Search for the cell housing the specified text and yield its (x, y) center coordinate. 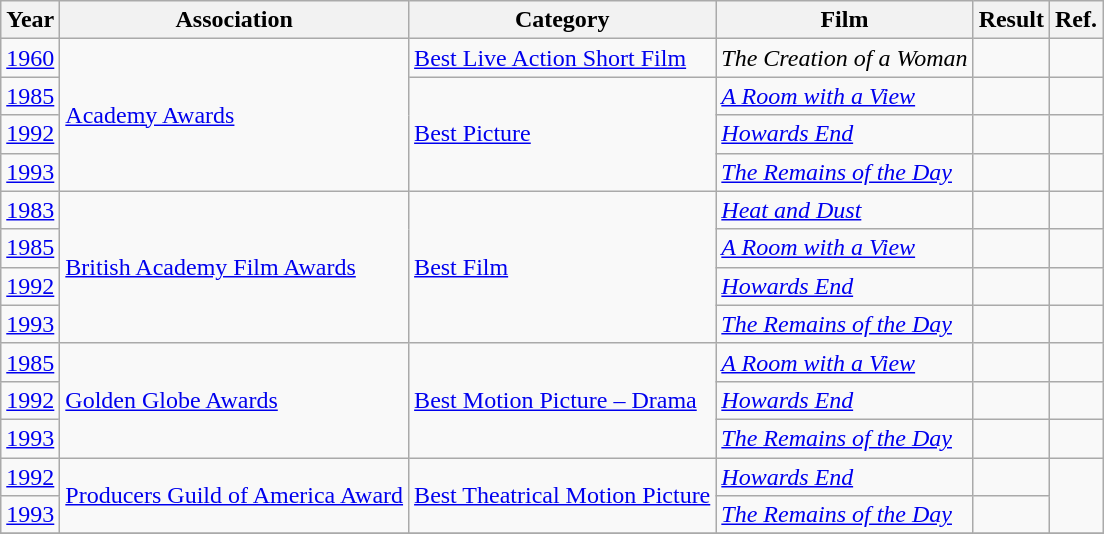
Ref. (1076, 20)
Best Picture (562, 134)
Association (234, 20)
Category (562, 20)
Producers Guild of America Award (234, 496)
Academy Awards (234, 115)
British Academy Film Awards (234, 267)
Golden Globe Awards (234, 400)
Best Film (562, 267)
1960 (30, 58)
Year (30, 20)
The Creation of a Woman (844, 58)
Best Live Action Short Film (562, 58)
Best Motion Picture – Drama (562, 400)
Heat and Dust (844, 210)
Film (844, 20)
1983 (30, 210)
Result (1011, 20)
Best Theatrical Motion Picture (562, 496)
